Extract the [X, Y] coordinate from the center of the cell holding the provided text.  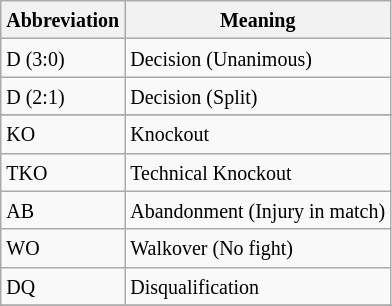
D (2:1) [63, 96]
TKO [63, 172]
Decision (Split) [258, 96]
Walkover (No fight) [258, 248]
D (3:0) [63, 58]
Abbreviation [63, 20]
WO [63, 248]
Meaning [258, 20]
Abandonment (Injury in match) [258, 210]
AB [63, 210]
DQ [63, 286]
Decision (Unanimous) [258, 58]
KO [63, 134]
Disqualification [258, 286]
Technical Knockout [258, 172]
Knockout [258, 134]
